Determine the [X, Y] coordinate at the center of the cell enclosing the given text.  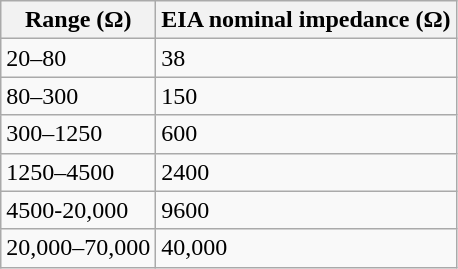
600 [306, 134]
20–80 [78, 58]
2400 [306, 172]
1250–4500 [78, 172]
300–1250 [78, 134]
Range (Ω) [78, 20]
38 [306, 58]
80–300 [78, 96]
9600 [306, 210]
150 [306, 96]
4500-20,000 [78, 210]
40,000 [306, 248]
EIA nominal impedance (Ω) [306, 20]
20,000–70,000 [78, 248]
